Provide the [x, y] coordinate of the cell's center where the given text is located.  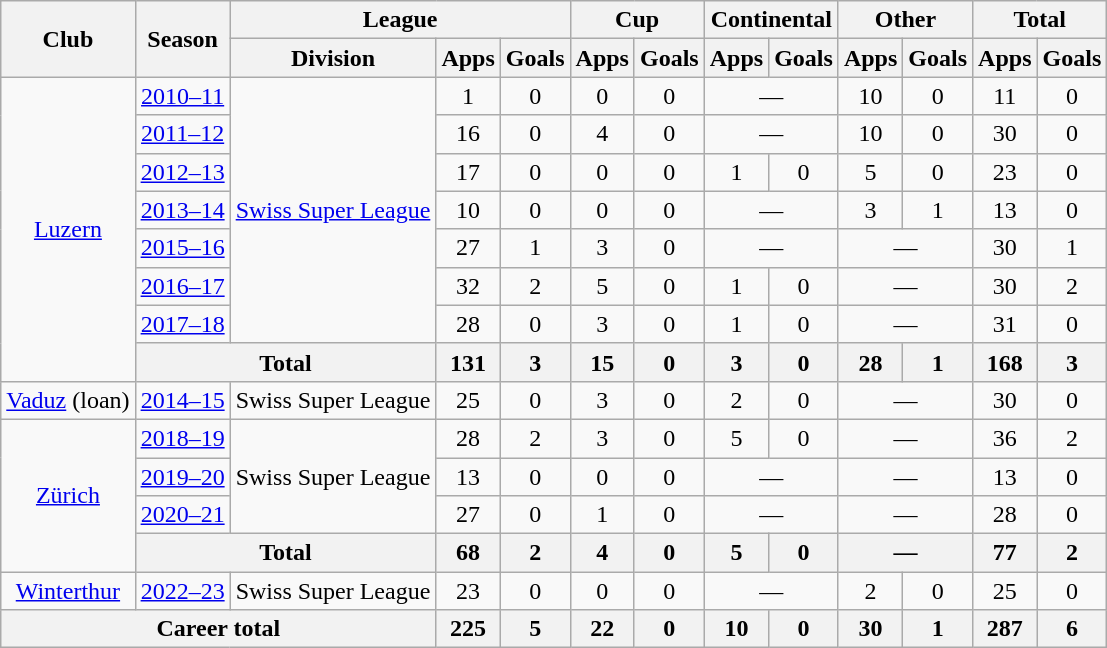
16 [468, 134]
Career total [218, 629]
2014–15 [182, 400]
131 [468, 362]
2022–23 [182, 591]
2016–17 [182, 286]
Season [182, 39]
36 [1005, 438]
2020–21 [182, 515]
2013–14 [182, 210]
Cup [637, 20]
Vaduz (loan) [68, 400]
15 [602, 362]
68 [468, 553]
2018–19 [182, 438]
Club [68, 39]
31 [1005, 324]
6 [1072, 629]
2019–20 [182, 477]
225 [468, 629]
Luzern [68, 229]
77 [1005, 553]
Continental [771, 20]
2012–13 [182, 172]
Other [905, 20]
League [400, 20]
2015–16 [182, 248]
17 [468, 172]
Zürich [68, 495]
11 [1005, 96]
2017–18 [182, 324]
Division [333, 58]
2011–12 [182, 134]
22 [602, 629]
Winterthur [68, 591]
32 [468, 286]
287 [1005, 629]
168 [1005, 362]
2010–11 [182, 96]
